Determine the (X, Y) coordinate at the center of the cell enclosing the given text.  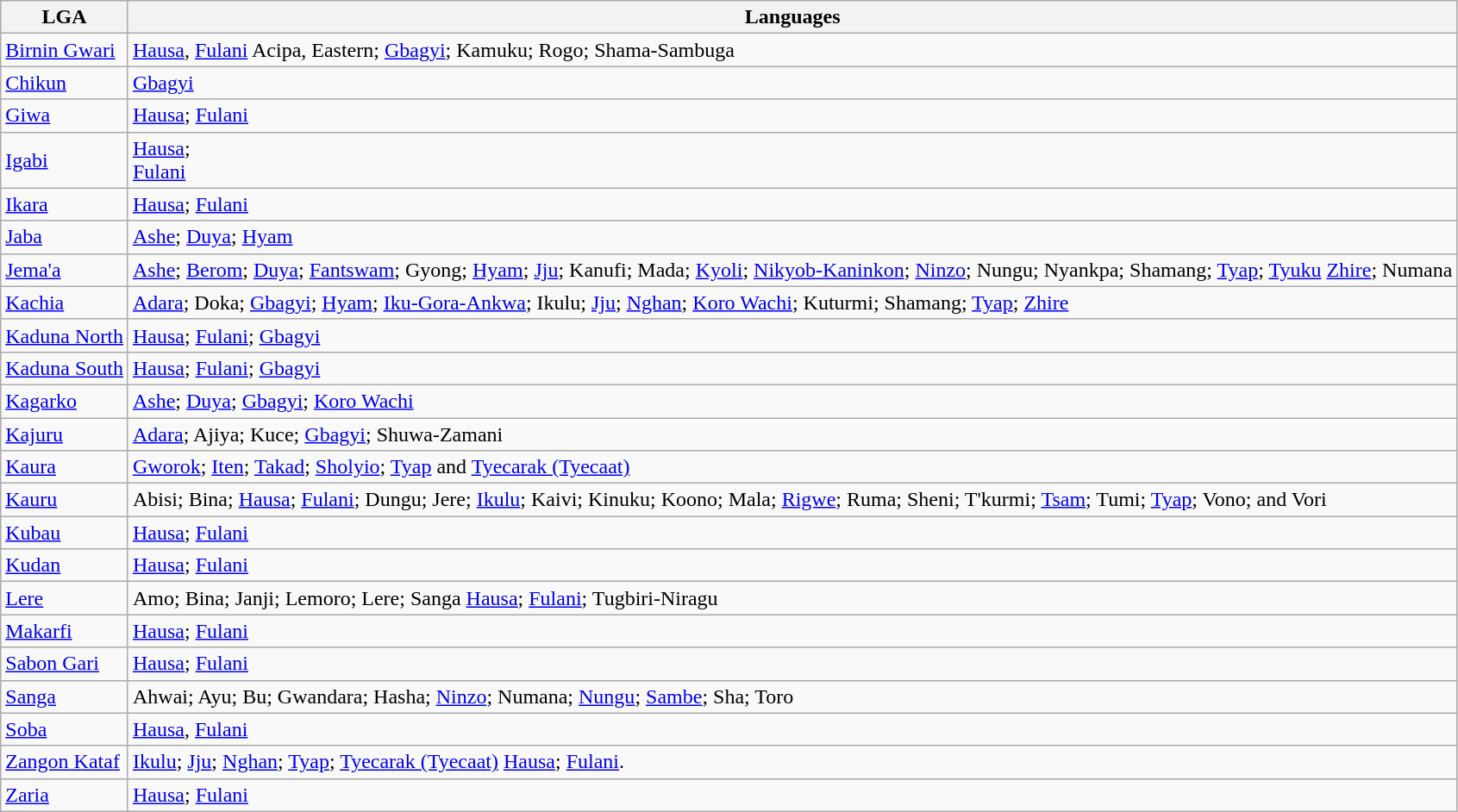
Giwa (65, 116)
Adara; Doka; Gbagyi; Hyam; Iku-Gora-Ankwa; Ikulu; Jju; Nghan; Koro Wachi; Kuturmi; Shamang; Tyap; Zhire (792, 303)
Kachia (65, 303)
Ikulu; Jju; Nghan; Tyap; Tyecarak (Tyecaat) Hausa; Fulani. (792, 762)
Makarfi (65, 631)
Soba (65, 729)
Kubau (65, 533)
Zangon Kataf (65, 762)
Sabon Gari (65, 664)
Sanga (65, 696)
Gbagyi (792, 83)
Chikun (65, 83)
Adara; Ajiya; Kuce; Gbagyi; Shuwa-Zamani (792, 434)
Ashe; Duya; Hyam (792, 237)
Jaba (65, 237)
Amo; Bina; Janji; Lemoro; Lere; Sanga Hausa; Fulani; Tugbiri-Niragu (792, 598)
Gworok; Iten; Takad; Sholyio; Tyap and Tyecarak (Tyecaat) (792, 467)
Kauru (65, 500)
Igabi (65, 160)
Kajuru (65, 434)
Ahwai; Ayu; Bu; Gwandara; Hasha; Ninzo; Numana; Nungu; Sambe; Sha; Toro (792, 696)
Languages (792, 17)
Hausa, Fulani Acipa, Eastern; Gbagyi; Kamuku; Rogo; Shama-Sambuga (792, 50)
Lere (65, 598)
Abisi; Bina; Hausa; Fulani; Dungu; Jere; Ikulu; Kaivi; Kinuku; Koono; Mala; Rigwe; Ruma; Sheni; T'kurmi; Tsam; Tumi; Tyap; Vono; and Vori (792, 500)
LGA (65, 17)
Birnin Gwari (65, 50)
Kaduna North (65, 335)
Ikara (65, 204)
Kudan (65, 565)
Ashe; Berom; Duya; Fantswam; Gyong; Hyam; Jju; Kanufi; Mada; Kyoli; Nikyob-Kaninkon; Ninzo; Nungu; Nyankpa; Shamang; Tyap; Tyuku Zhire; Numana (792, 270)
Kaduna South (65, 368)
Jema'a (65, 270)
Ashe; Duya; Gbagyi; Koro Wachi (792, 401)
Hausa;Fulani (792, 160)
Hausa, Fulani (792, 729)
Kagarko (65, 401)
Kaura (65, 467)
Zaria (65, 795)
